Output the [x, y] coordinate of the center of the cell containing the given text.  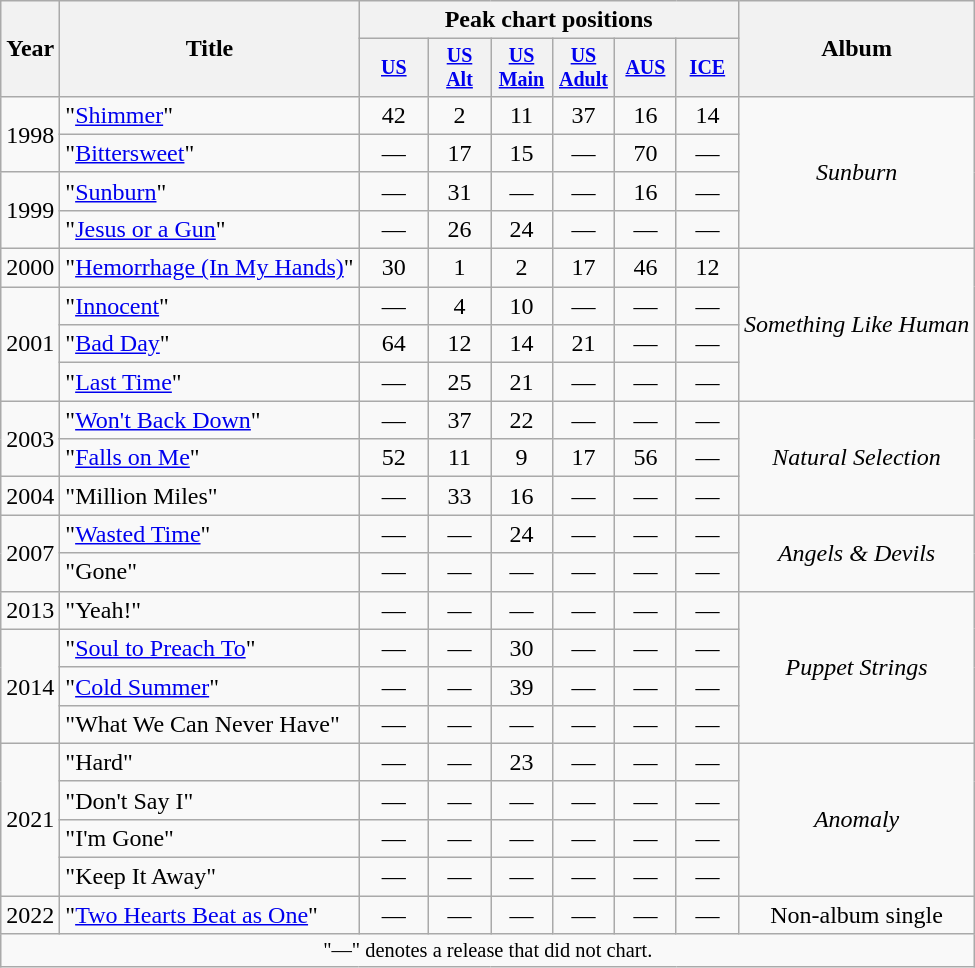
2003 [30, 439]
"Two Hearts Beat as One" [210, 915]
Year [30, 49]
"—" denotes a release that did not chart. [488, 951]
4 [460, 306]
23 [521, 762]
Angels & Devils [856, 553]
"Bad Day" [210, 344]
10 [521, 306]
"Bittersweet" [210, 153]
"Yeah!" [210, 610]
22 [521, 420]
42 [394, 115]
"I'm Gone" [210, 838]
Puppet Strings [856, 667]
"Keep It Away" [210, 877]
ICE [707, 68]
USMain [521, 68]
"Hard" [210, 762]
"Gone" [210, 572]
2021 [30, 819]
"Soul to Preach To" [210, 648]
1 [460, 268]
39 [521, 686]
25 [460, 382]
9 [521, 458]
"Innocent" [210, 306]
2001 [30, 344]
"Don't Say I" [210, 800]
USAlt [460, 68]
2022 [30, 915]
"What We Can Never Have" [210, 724]
1999 [30, 210]
2000 [30, 268]
Non-album single [856, 915]
64 [394, 344]
Album [856, 49]
"Hemorrhage (In My Hands)" [210, 268]
"Wasted Time" [210, 534]
"Million Miles" [210, 496]
52 [394, 458]
56 [645, 458]
Anomaly [856, 819]
2004 [30, 496]
Peak chart positions [548, 20]
33 [460, 496]
"Jesus or a Gun" [210, 229]
46 [645, 268]
1998 [30, 134]
AUS [645, 68]
US [394, 68]
Natural Selection [856, 458]
70 [645, 153]
Something Like Human [856, 325]
USAdult [583, 68]
Title [210, 49]
15 [521, 153]
31 [460, 191]
26 [460, 229]
"Cold Summer" [210, 686]
"Falls on Me" [210, 458]
Sunburn [856, 172]
2007 [30, 553]
"Sunburn" [210, 191]
2014 [30, 686]
2013 [30, 610]
"Last Time" [210, 382]
"Won't Back Down" [210, 420]
"Shimmer" [210, 115]
